Scan for the cell matching the given text and deliver its (X, Y) coordinate at center. 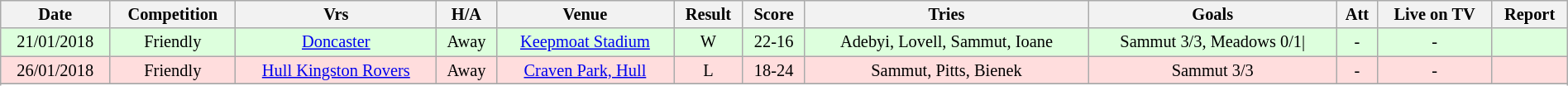
Hull Kingston Rovers (336, 70)
L (708, 70)
Competition (173, 14)
Doncaster (336, 42)
Live on TV (1434, 14)
Score (774, 14)
Adebyi, Lovell, Sammut, Ioane (946, 42)
Sammut 3/3 (1212, 70)
Goals (1212, 14)
Vrs (336, 14)
Report (1530, 14)
Att (1356, 14)
26/01/2018 (55, 70)
Venue (585, 14)
Sammut 3/3, Meadows 0/1| (1212, 42)
Craven Park, Hull (585, 70)
Date (55, 14)
Sammut, Pitts, Bienek (946, 70)
Result (708, 14)
Keepmoat Stadium (585, 42)
21/01/2018 (55, 42)
Tries (946, 14)
H/A (466, 14)
W (708, 42)
22-16 (774, 42)
18-24 (774, 70)
